Extract the (X, Y) coordinate from the center of the cell holding the provided text.  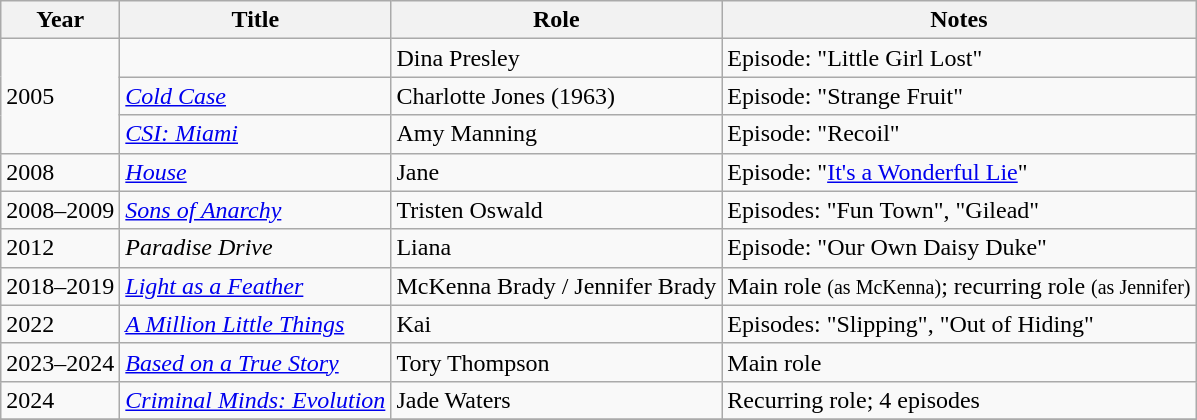
Year (60, 20)
Episode: "Little Girl Lost" (959, 58)
Recurring role; 4 episodes (959, 400)
Main role (as McKenna); recurring role (as Jennifer) (959, 286)
2023–2024 (60, 362)
2022 (60, 324)
Cold Case (256, 96)
Sons of Anarchy (256, 210)
Episode: "Strange Fruit" (959, 96)
Episode: "It's a Wonderful Lie" (959, 172)
Amy Manning (556, 134)
A Million Little Things (256, 324)
Tory Thompson (556, 362)
2008 (60, 172)
2005 (60, 96)
Episodes: "Fun Town", "Gilead" (959, 210)
Role (556, 20)
House (256, 172)
2012 (60, 248)
Charlotte Jones (1963) (556, 96)
Title (256, 20)
Based on a True Story (256, 362)
Episode: "Recoil" (959, 134)
2018–2019 (60, 286)
2008–2009 (60, 210)
Notes (959, 20)
Tristen Oswald (556, 210)
Criminal Minds: Evolution (256, 400)
2024 (60, 400)
Episode: "Our Own Daisy Duke" (959, 248)
Paradise Drive (256, 248)
Light as a Feather (256, 286)
CSI: Miami (256, 134)
Liana (556, 248)
McKenna Brady / Jennifer Brady (556, 286)
Kai (556, 324)
Jane (556, 172)
Dina Presley (556, 58)
Episodes: "Slipping", "Out of Hiding" (959, 324)
Main role (959, 362)
Jade Waters (556, 400)
